Detect which cell encompasses the target text, then output its (X, Y) center coordinate. 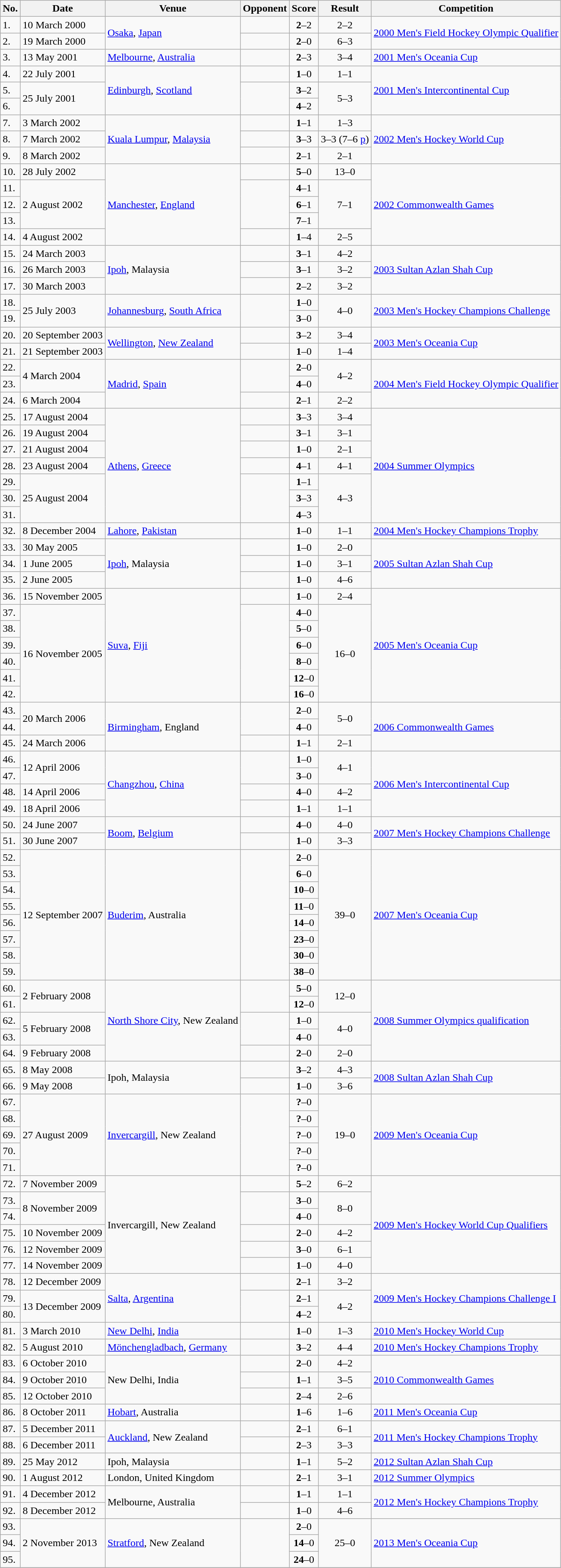
Result (345, 9)
8 November 2009 (63, 1208)
2–6 (345, 1396)
29. (10, 482)
2004 Men's Field Hockey Olympic Qualifier (466, 384)
65. (10, 1070)
32. (10, 531)
70. (10, 1151)
2003 Men's Oceania Cup (466, 343)
53. (10, 874)
50. (10, 825)
2009 Men's Hockey World Cup Qualifiers (466, 1224)
60. (10, 988)
42. (10, 694)
24 March 2003 (63, 253)
16 November 2005 (63, 653)
87. (10, 1429)
2009 Men's Hockey Champions Challenge I (466, 1298)
3–3 (7–6 p) (345, 139)
8 December 2004 (63, 531)
2011 Men's Oceania Cup (466, 1412)
16. (10, 270)
23. (10, 384)
2010 Commonwealth Games (466, 1380)
44. (10, 727)
14. (10, 237)
20. (10, 335)
5 August 2010 (63, 1347)
2003 Sultan Azlan Shah Cup (466, 270)
13. (10, 221)
3 March 2010 (63, 1331)
Osaka, Japan (173, 33)
40. (10, 661)
91. (10, 1494)
1 August 2012 (63, 1478)
56. (10, 923)
24 June 2007 (63, 825)
2005 Men's Oceania Cup (466, 645)
38–0 (304, 971)
78. (10, 1282)
5. (10, 90)
London, United Kingdom (173, 1478)
63. (10, 1037)
2001 Men's Intercontinental Cup (466, 90)
6 December 2011 (63, 1445)
7 March 2002 (63, 139)
Hobart, Australia (173, 1412)
52. (10, 857)
5–3 (345, 98)
19–0 (345, 1135)
76. (10, 1249)
55. (10, 906)
Mönchengladbach, Germany (173, 1347)
Venue (173, 9)
3–5 (345, 1380)
2012 Summer Olympics (466, 1478)
68. (10, 1119)
2012 Men's Hockey Champions Trophy (466, 1502)
67. (10, 1102)
49. (10, 808)
71. (10, 1167)
7 November 2009 (63, 1184)
10–0 (304, 890)
Suva, Fiji (173, 645)
25 August 2004 (63, 498)
14 November 2009 (63, 1266)
5 December 2011 (63, 1429)
25–0 (345, 1543)
30 May 2005 (63, 547)
21 August 2004 (63, 449)
2010 Men's Hockey Champions Trophy (466, 1347)
30 June 2007 (63, 841)
2008 Sultan Azlan Shah Cup (466, 1078)
6–2 (345, 1184)
93. (10, 1527)
46. (10, 760)
2011 Men's Hockey Champions Trophy (466, 1437)
81. (10, 1331)
6. (10, 106)
25. (10, 416)
10. (10, 172)
2007 Men's Oceania Cup (466, 914)
Boom, Belgium (173, 833)
Score (304, 9)
17 August 2004 (63, 416)
6 October 2010 (63, 1363)
2002 Men's Hockey World Cup (466, 139)
30–0 (304, 955)
3 March 2002 (63, 123)
Buderim, Australia (173, 914)
83. (10, 1363)
38. (10, 629)
20 March 2006 (63, 718)
13 May 2001 (63, 57)
77. (10, 1266)
2 November 2013 (63, 1543)
94. (10, 1543)
30 March 2003 (63, 286)
6 March 2004 (63, 400)
35. (10, 580)
Athens, Greece (173, 465)
Edinburgh, Scotland (173, 90)
Kuala Lumpur, Malaysia (173, 139)
2000 Men's Field Hockey Olympic Qualifier (466, 33)
13 December 2009 (63, 1306)
19 August 2004 (63, 433)
25 May 2012 (63, 1461)
72. (10, 1184)
12 December 2009 (63, 1282)
8 March 2002 (63, 155)
1 June 2005 (63, 564)
12. (10, 205)
8 December 2012 (63, 1510)
12 November 2009 (63, 1249)
18. (10, 302)
Lahore, Pakistan (173, 531)
61. (10, 1004)
59. (10, 971)
28. (10, 465)
2006 Commonwealth Games (466, 727)
2003 Men's Hockey Champions Challenge (466, 311)
23–0 (304, 939)
4 December 2012 (63, 1494)
89. (10, 1461)
2004 Summer Olympics (466, 465)
2013 Men's Oceania Cup (466, 1543)
62. (10, 1021)
33. (10, 547)
9 February 2008 (63, 1053)
Johannesburg, South Africa (173, 311)
2006 Men's Intercontinental Cup (466, 784)
No. (10, 9)
Manchester, England (173, 204)
27. (10, 449)
43. (10, 710)
86. (10, 1412)
9 May 2008 (63, 1086)
4 March 2004 (63, 376)
9. (10, 155)
Salta, Argentina (173, 1298)
10 March 2000 (63, 25)
13–0 (345, 172)
36. (10, 596)
26 March 2003 (63, 270)
25 July 2003 (63, 311)
84. (10, 1380)
17. (10, 286)
15. (10, 253)
90. (10, 1478)
37. (10, 612)
95. (10, 1559)
2002 Commonwealth Games (466, 204)
12 April 2006 (63, 768)
3. (10, 57)
41. (10, 678)
20 September 2003 (63, 335)
Competition (466, 9)
31. (10, 515)
24 March 2006 (63, 743)
51. (10, 841)
7. (10, 123)
Wellington, New Zealand (173, 343)
64. (10, 1053)
12 September 2007 (63, 914)
85. (10, 1396)
2005 Sultan Azlan Shah Cup (466, 564)
2012 Sultan Azlan Shah Cup (466, 1461)
11–0 (304, 906)
6–3 (345, 41)
47. (10, 776)
58. (10, 955)
80. (10, 1315)
39–0 (345, 914)
4–4 (345, 1347)
22 July 2001 (63, 74)
24. (10, 400)
74. (10, 1216)
45. (10, 743)
2. (10, 41)
4 August 2002 (63, 237)
19 March 2000 (63, 41)
73. (10, 1200)
69. (10, 1135)
14 April 2006 (63, 792)
2 August 2002 (63, 204)
Opponent (265, 9)
2001 Men's Oceania Cup (466, 57)
12 October 2010 (63, 1396)
2 June 2005 (63, 580)
19. (10, 319)
79. (10, 1298)
30. (10, 498)
2009 Men's Oceania Cup (466, 1135)
25 July 2001 (63, 98)
2 February 2008 (63, 996)
Changzhou, China (173, 784)
2007 Men's Hockey Champions Challenge (466, 833)
North Shore City, New Zealand (173, 1020)
Stratford, New Zealand (173, 1543)
54. (10, 890)
24–0 (304, 1559)
Birmingham, England (173, 727)
2004 Men's Hockey Champions Trophy (466, 531)
8. (10, 139)
15 November 2005 (63, 596)
34. (10, 564)
92. (10, 1510)
11. (10, 188)
39. (10, 645)
2008 Summer Olympics qualification (466, 1020)
66. (10, 1086)
2010 Men's Hockey World Cup (466, 1331)
18 April 2006 (63, 808)
26. (10, 433)
8 May 2008 (63, 1070)
10 November 2009 (63, 1233)
Auckland, New Zealand (173, 1437)
57. (10, 939)
2–5 (345, 237)
21. (10, 351)
4. (10, 74)
8 October 2011 (63, 1412)
48. (10, 792)
27 August 2009 (63, 1135)
9 October 2010 (63, 1380)
88. (10, 1445)
1. (10, 25)
3–6 (345, 1086)
5 February 2008 (63, 1029)
23 August 2004 (63, 465)
Date (63, 9)
21 September 2003 (63, 351)
22. (10, 368)
82. (10, 1347)
28 July 2002 (63, 172)
Madrid, Spain (173, 384)
75. (10, 1233)
